Identify which cell holds the provided text, then report its (x, y) central coordinate. 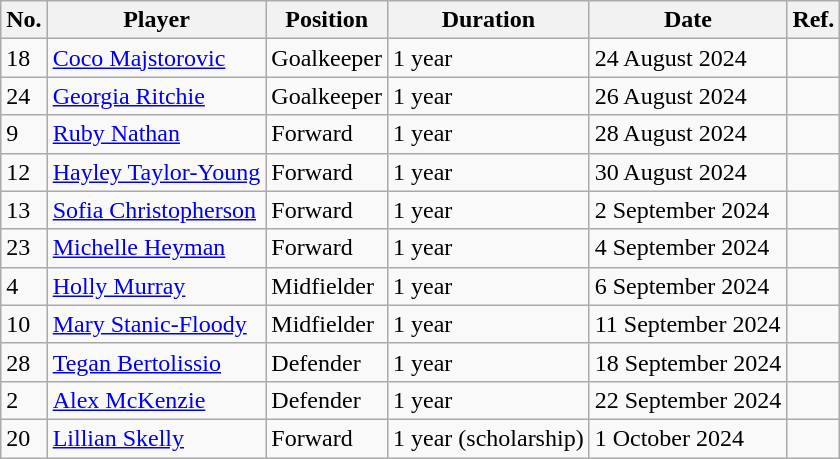
No. (24, 20)
11 September 2024 (688, 324)
2 (24, 400)
Sofia Christopherson (156, 210)
Coco Majstorovic (156, 58)
Player (156, 20)
24 (24, 96)
6 September 2024 (688, 286)
Date (688, 20)
28 August 2024 (688, 134)
24 August 2024 (688, 58)
18 September 2024 (688, 362)
4 (24, 286)
26 August 2024 (688, 96)
22 September 2024 (688, 400)
Georgia Ritchie (156, 96)
13 (24, 210)
Ruby Nathan (156, 134)
Michelle Heyman (156, 248)
9 (24, 134)
30 August 2024 (688, 172)
1 year (scholarship) (488, 438)
4 September 2024 (688, 248)
Holly Murray (156, 286)
Lillian Skelly (156, 438)
Duration (488, 20)
2 September 2024 (688, 210)
1 October 2024 (688, 438)
23 (24, 248)
10 (24, 324)
28 (24, 362)
Tegan Bertolissio (156, 362)
12 (24, 172)
18 (24, 58)
Mary Stanic-Floody (156, 324)
Position (327, 20)
Hayley Taylor-Young (156, 172)
Ref. (814, 20)
Alex McKenzie (156, 400)
20 (24, 438)
